Determine the (x, y) coordinate at the center of the cell enclosing the given text.  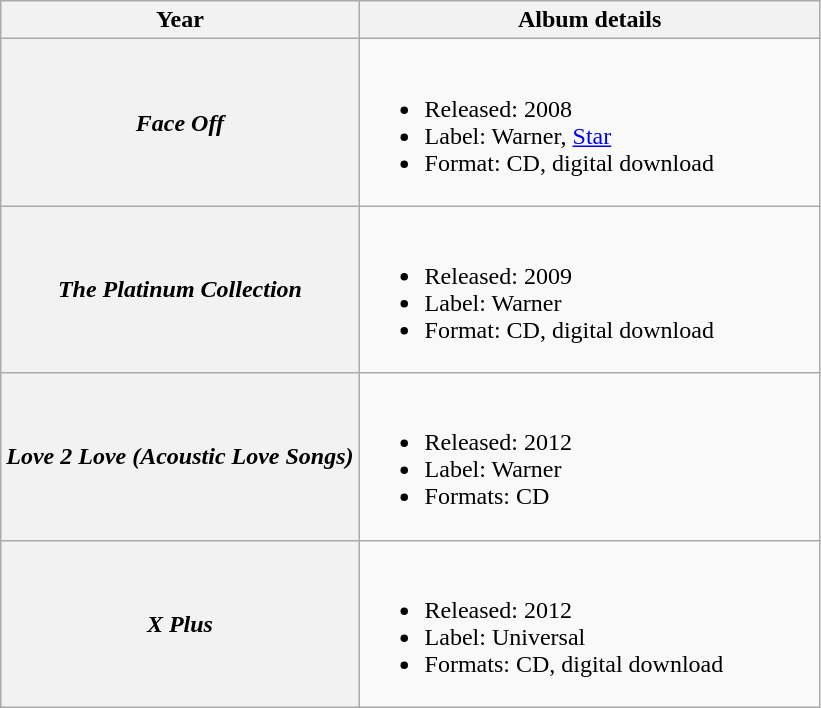
Album details (590, 20)
Released: 2012Label: WarnerFormats: CD (590, 456)
Released: 2012Label: UniversalFormats: CD, digital download (590, 624)
The Platinum Collection (180, 290)
Love 2 Love (Acoustic Love Songs) (180, 456)
X Plus (180, 624)
Face Off (180, 122)
Released: 2008Label: Warner, StarFormat: CD, digital download (590, 122)
Year (180, 20)
Released: 2009Label: WarnerFormat: CD, digital download (590, 290)
